Pinpoint the cell where the given text exists, returning its [x, y] midpoint coordinate. 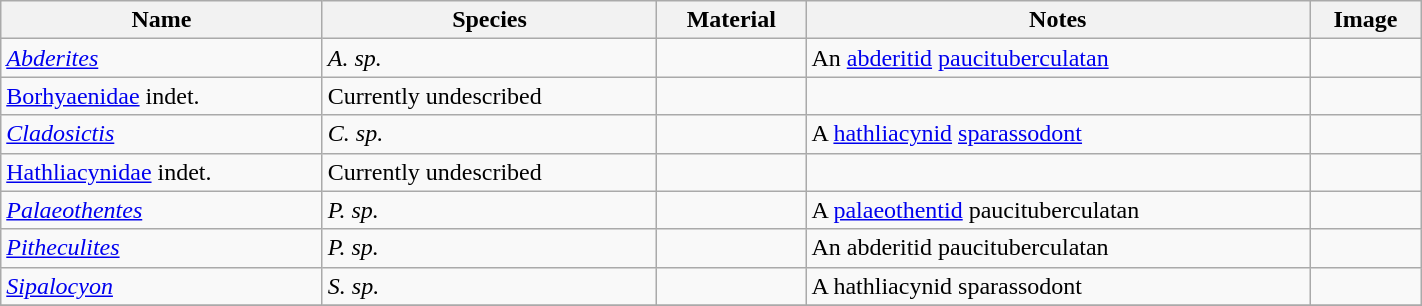
Palaeothentes [162, 210]
Cladosictis [162, 134]
Name [162, 20]
A palaeothentid paucituberculatan [1058, 210]
S. sp. [489, 286]
C. sp. [489, 134]
A. sp. [489, 58]
Species [489, 20]
Abderites [162, 58]
Notes [1058, 20]
Material [732, 20]
Sipalocyon [162, 286]
Image [1366, 20]
Borhyaenidae indet. [162, 96]
Pitheculites [162, 248]
Hathliacynidae indet. [162, 172]
